Output the [X, Y] coordinate of the center of the cell containing the given text.  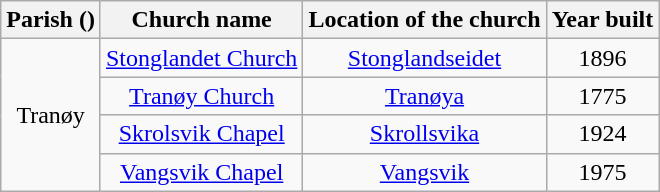
Tranøya [424, 96]
Skrollsvika [424, 134]
Stonglandseidet [424, 58]
1975 [602, 172]
Tranøy Church [201, 96]
Location of the church [424, 20]
Stonglandet Church [201, 58]
Tranøy [51, 115]
Church name [201, 20]
Parish () [51, 20]
Year built [602, 20]
Skrolsvik Chapel [201, 134]
Vangsvik Chapel [201, 172]
1775 [602, 96]
Vangsvik [424, 172]
1896 [602, 58]
1924 [602, 134]
